Identify which cell holds the provided text, then report its [X, Y] central coordinate. 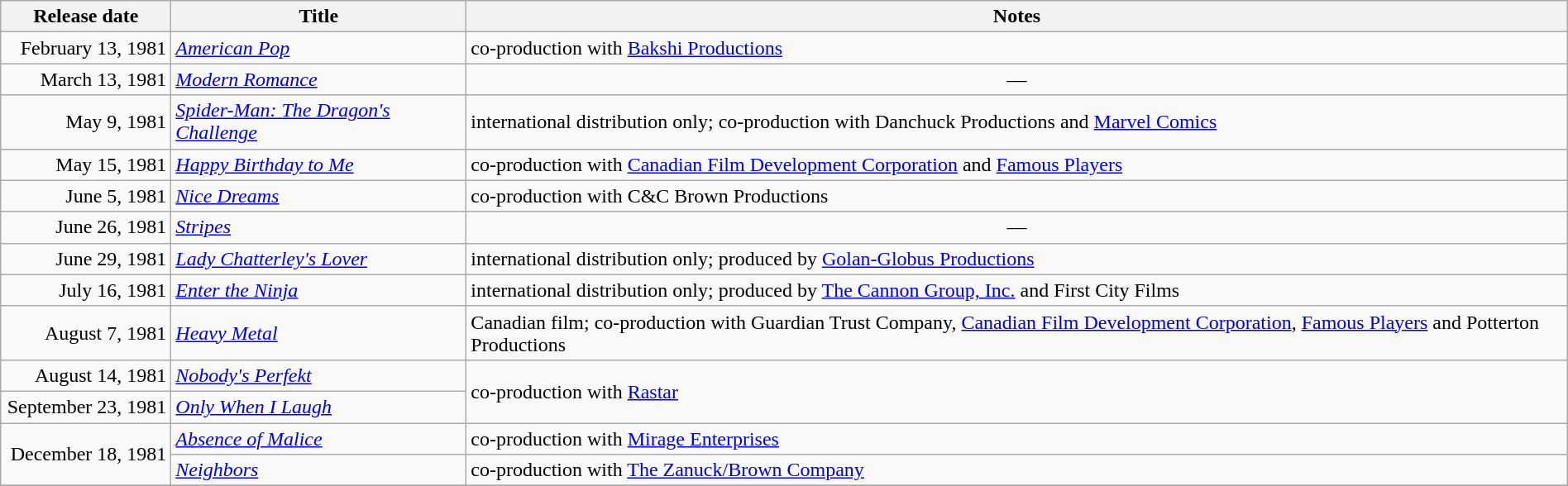
Neighbors [319, 470]
December 18, 1981 [86, 455]
co-production with C&C Brown Productions [1017, 196]
co-production with Mirage Enterprises [1017, 439]
September 23, 1981 [86, 407]
co-production with Canadian Film Development Corporation and Famous Players [1017, 164]
July 16, 1981 [86, 290]
June 26, 1981 [86, 227]
international distribution only; co-production with Danchuck Productions and Marvel Comics [1017, 122]
Stripes [319, 227]
February 13, 1981 [86, 48]
co-production with Rastar [1017, 391]
Lady Chatterley's Lover [319, 259]
Only When I Laugh [319, 407]
June 5, 1981 [86, 196]
Nice Dreams [319, 196]
May 9, 1981 [86, 122]
Release date [86, 17]
Nobody's Perfekt [319, 375]
Happy Birthday to Me [319, 164]
co-production with Bakshi Productions [1017, 48]
Title [319, 17]
American Pop [319, 48]
Modern Romance [319, 79]
August 14, 1981 [86, 375]
international distribution only; produced by Golan-Globus Productions [1017, 259]
co-production with The Zanuck/Brown Company [1017, 470]
August 7, 1981 [86, 332]
March 13, 1981 [86, 79]
Absence of Malice [319, 439]
Heavy Metal [319, 332]
Canadian film; co-production with Guardian Trust Company, Canadian Film Development Corporation, Famous Players and Potterton Productions [1017, 332]
May 15, 1981 [86, 164]
international distribution only; produced by The Cannon Group, Inc. and First City Films [1017, 290]
June 29, 1981 [86, 259]
Notes [1017, 17]
Spider-Man: The Dragon's Challenge [319, 122]
Enter the Ninja [319, 290]
